Return the [x, y] coordinate for the center point of the cell that contains the specified text.  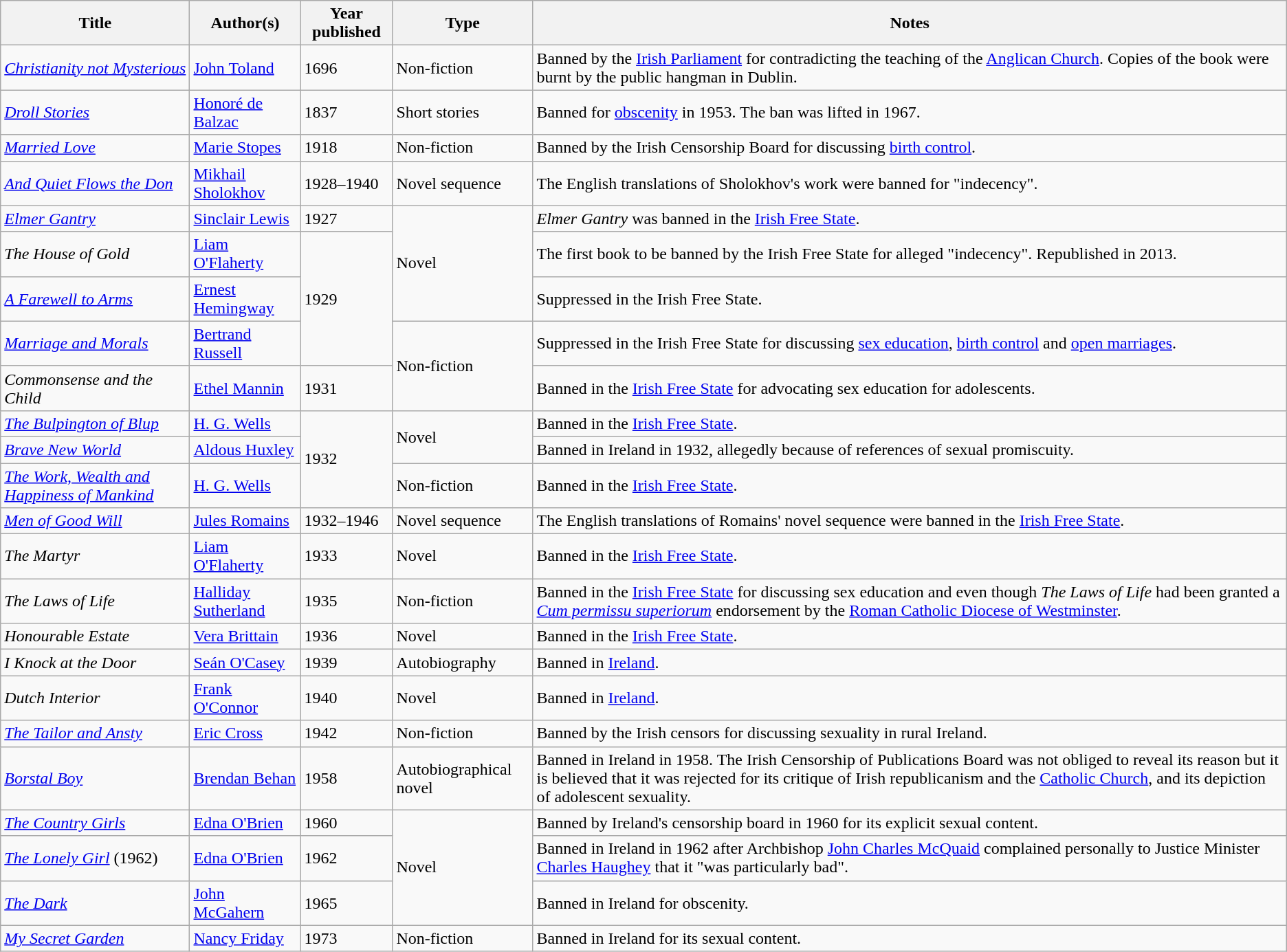
Banned in the Irish Free State for advocating sex education for adolescents. [910, 388]
1960 [346, 823]
1927 [346, 219]
1928–1940 [346, 183]
Elmer Gantry was banned in the Irish Free State. [910, 219]
Banned in Ireland for its sexual content. [910, 938]
Jules Romains [245, 521]
A Farewell to Arms [95, 298]
1837 [346, 113]
Banned by the Irish Censorship Board for discussing birth control. [910, 148]
Sinclair Lewis [245, 219]
1932 [346, 459]
Frank O'Connor [245, 698]
Type [463, 23]
The Work, Wealth and Happiness of Mankind [95, 485]
1931 [346, 388]
The English translations of Sholokhov's work were banned for "indecency". [910, 183]
1962 [346, 858]
Title [95, 23]
The Tailor and Ansty [95, 733]
Suppressed in the Irish Free State. [910, 298]
The Country Girls [95, 823]
And Quiet Flows the Don [95, 183]
Vera Brittain [245, 636]
Banned by the Irish Parliament for contradicting the teaching of the Anglican Church. Copies of the book were burnt by the public hangman in Dublin. [910, 67]
Honourable Estate [95, 636]
Banned in Ireland in 1932, allegedly because of references of sexual promiscuity. [910, 450]
Autobiographical novel [463, 778]
John Toland [245, 67]
Banned by Ireland's censorship board in 1960 for its explicit sexual content. [910, 823]
Banned for obscenity in 1953. The ban was lifted in 1967. [910, 113]
Author(s) [245, 23]
Year published [346, 23]
Aldous Huxley [245, 450]
1942 [346, 733]
Banned in Ireland for obscenity. [910, 903]
Autobiography [463, 663]
Bertrand Russell [245, 344]
Seán O'Casey [245, 663]
Suppressed in the Irish Free State for discussing sex education, birth control and open marriages. [910, 344]
The Laws of Life [95, 601]
1929 [346, 298]
Eric Cross [245, 733]
The first book to be banned by the Irish Free State for alleged "indecency". Republished in 2013. [910, 254]
Honoré de Balzac [245, 113]
Christianity not Mysterious [95, 67]
Marriage and Morals [95, 344]
1935 [346, 601]
The House of Gold [95, 254]
1696 [346, 67]
Men of Good Will [95, 521]
1939 [346, 663]
1940 [346, 698]
The Lonely Girl (1962) [95, 858]
Married Love [95, 148]
The Bulpington of Blup [95, 423]
1965 [346, 903]
Droll Stories [95, 113]
I Knock at the Door [95, 663]
Halliday Sutherland [245, 601]
Short stories [463, 113]
The English translations of Romains' novel sequence were banned in the Irish Free State. [910, 521]
1973 [346, 938]
Ernest Hemingway [245, 298]
Nancy Friday [245, 938]
Marie Stopes [245, 148]
The Dark [95, 903]
Mikhail Sholokhov [245, 183]
Borstal Boy [95, 778]
My Secret Garden [95, 938]
1936 [346, 636]
The Martyr [95, 557]
Commonsense and the Child [95, 388]
John McGahern [245, 903]
Banned by the Irish censors for discussing sexuality in rural Ireland. [910, 733]
Brendan Behan [245, 778]
Notes [910, 23]
1958 [346, 778]
Ethel Mannin [245, 388]
1918 [346, 148]
1933 [346, 557]
Brave New World [95, 450]
Elmer Gantry [95, 219]
Dutch Interior [95, 698]
1932–1946 [346, 521]
